Return [X, Y] of the center of cell containing provided text 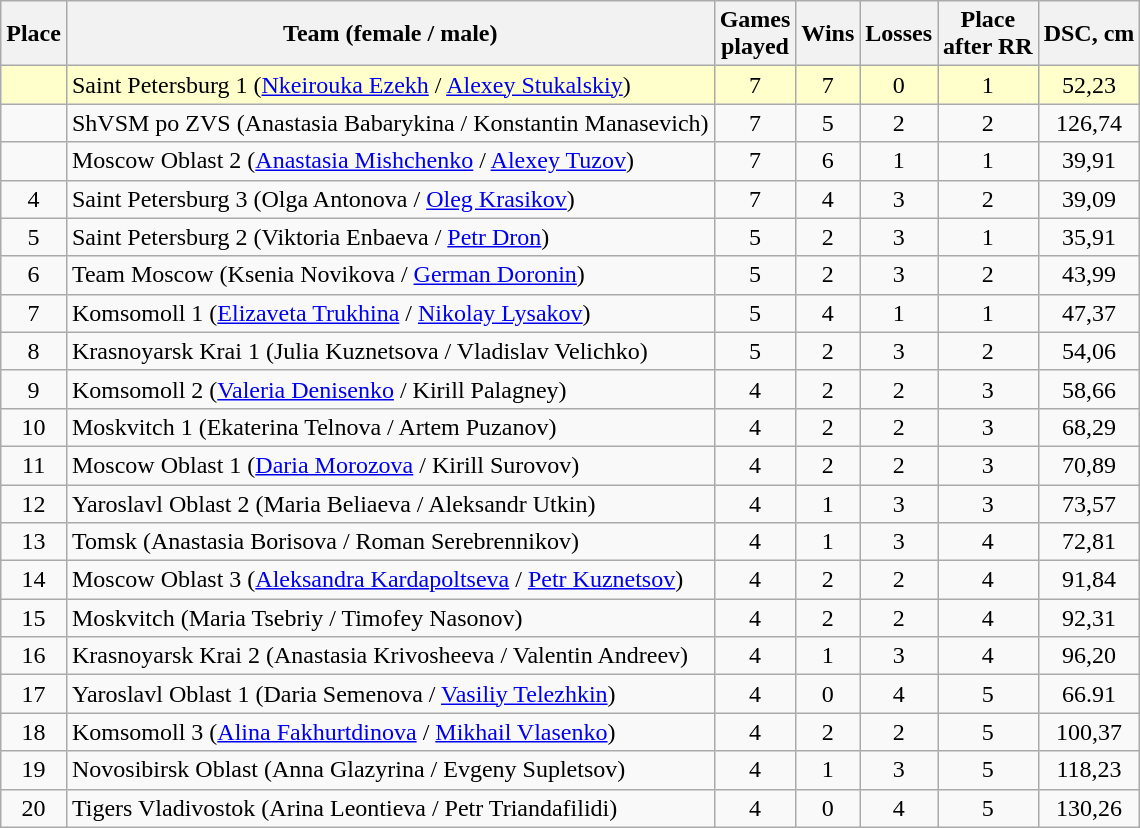
43,99 [1089, 275]
54,06 [1089, 351]
Team (female / male) [390, 34]
Krasnoyarsk Krai 1 (Julia Kuznetsova / Vladislav Velichko) [390, 351]
130,26 [1089, 808]
Komsomoll 2 (Valeria Denisenko / Kirill Palagney) [390, 389]
52,23 [1089, 85]
96,20 [1089, 656]
12 [34, 503]
8 [34, 351]
Moskvitch (Maria Tsebriy / Timofey Nasonov) [390, 618]
Moscow Oblast 1 (Daria Morozova / Kirill Surovov) [390, 465]
15 [34, 618]
11 [34, 465]
47,37 [1089, 313]
Moscow Oblast 2 (Anastasia Mishchenko / Alexey Tuzov) [390, 161]
58,66 [1089, 389]
DSC, cm [1089, 34]
Yaroslavl Oblast 2 (Maria Beliaeva / Aleksandr Utkin) [390, 503]
Komsomoll 1 (Elizaveta Trukhina / Nikolay Lysakov) [390, 313]
Placeafter RR [988, 34]
20 [34, 808]
66.91 [1089, 694]
39,09 [1089, 199]
Krasnoyarsk Krai 2 (Anastasia Krivosheeva / Valentin Andreev) [390, 656]
Team Moscow (Ksenia Novikova / German Doronin) [390, 275]
17 [34, 694]
Gamesplayed [755, 34]
Tomsk (Anastasia Borisova / Roman Serebrennikov) [390, 542]
Saint Petersburg 2 (Viktoria Enbaeva / Petr Dron) [390, 237]
Novosibirsk Oblast (Anna Glazyrina / Evgeny Supletsov) [390, 770]
Moscow Oblast 3 (Aleksandra Kardapoltseva / Petr Kuznetsov) [390, 580]
39,91 [1089, 161]
14 [34, 580]
Losses [899, 34]
Komsomoll 3 (Alina Fakhurtdinova / Mikhail Vlasenko) [390, 732]
73,57 [1089, 503]
16 [34, 656]
10 [34, 427]
100,37 [1089, 732]
70,89 [1089, 465]
Place [34, 34]
Tigers Vladivostok (Arina Leontieva / Petr Triandafilidi) [390, 808]
91,84 [1089, 580]
Wins [828, 34]
9 [34, 389]
ShVSM po ZVS (Anastasia Babarykina / Konstantin Manasevich) [390, 123]
118,23 [1089, 770]
Yaroslavl Oblast 1 (Daria Semenova / Vasiliy Telezhkin) [390, 694]
Moskvitch 1 (Ekaterina Telnova / Artem Puzanov) [390, 427]
19 [34, 770]
72,81 [1089, 542]
Saint Petersburg 3 (Olga Antonova / Oleg Krasikov) [390, 199]
35,91 [1089, 237]
68,29 [1089, 427]
92,31 [1089, 618]
13 [34, 542]
126,74 [1089, 123]
18 [34, 732]
Saint Petersburg 1 (Nkeirouka Ezekh / Alexey Stukalskiy) [390, 85]
